Pinpoint the cell where the given text exists, returning its [x, y] midpoint coordinate. 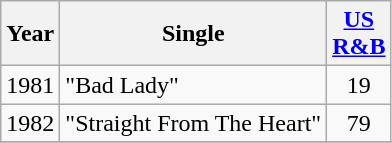
Single [194, 34]
79 [359, 123]
"Straight From The Heart" [194, 123]
"Bad Lady" [194, 85]
1982 [30, 123]
19 [359, 85]
Year [30, 34]
1981 [30, 85]
USR&B [359, 34]
